Capture the cell that displays the provided text and extract its [x, y] central coordinate. 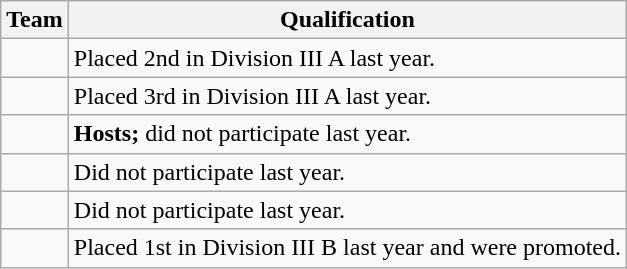
Placed 2nd in Division III A last year. [347, 58]
Placed 1st in Division III B last year and were promoted. [347, 248]
Qualification [347, 20]
Placed 3rd in Division III A last year. [347, 96]
Team [35, 20]
Hosts; did not participate last year. [347, 134]
